Identify which cell holds the provided text, then report its [X, Y] central coordinate. 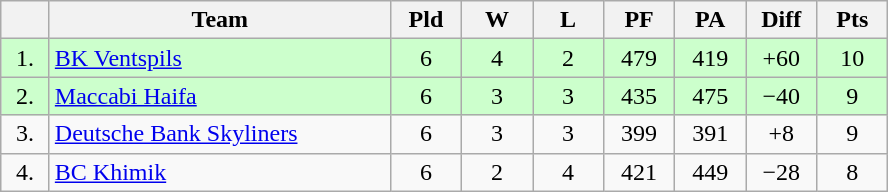
10 [852, 58]
PA [710, 20]
PF [640, 20]
475 [710, 96]
Deutsche Bank Skyliners [220, 134]
BK Ventspils [220, 58]
BC Khimik [220, 172]
435 [640, 96]
3. [26, 134]
391 [710, 134]
1. [26, 58]
8 [852, 172]
Maccabi Haifa [220, 96]
Pts [852, 20]
399 [640, 134]
L [568, 20]
479 [640, 58]
Diff [782, 20]
+8 [782, 134]
2. [26, 96]
+60 [782, 58]
W [496, 20]
−40 [782, 96]
419 [710, 58]
Team [220, 20]
Pld [426, 20]
−28 [782, 172]
449 [710, 172]
421 [640, 172]
4. [26, 172]
